Pinpoint the cell where the given text exists, returning its (X, Y) midpoint coordinate. 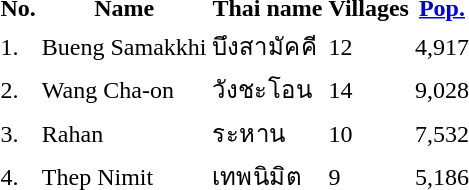
12 (368, 46)
ระหาน (268, 133)
14 (368, 90)
Rahan (124, 133)
บึงสามัคคี (268, 46)
10 (368, 133)
Bueng Samakkhi (124, 46)
Wang Cha-on (124, 90)
วังชะโอน (268, 90)
